Find where the given text appears and provide that cell's center as (X, Y) coordinate. 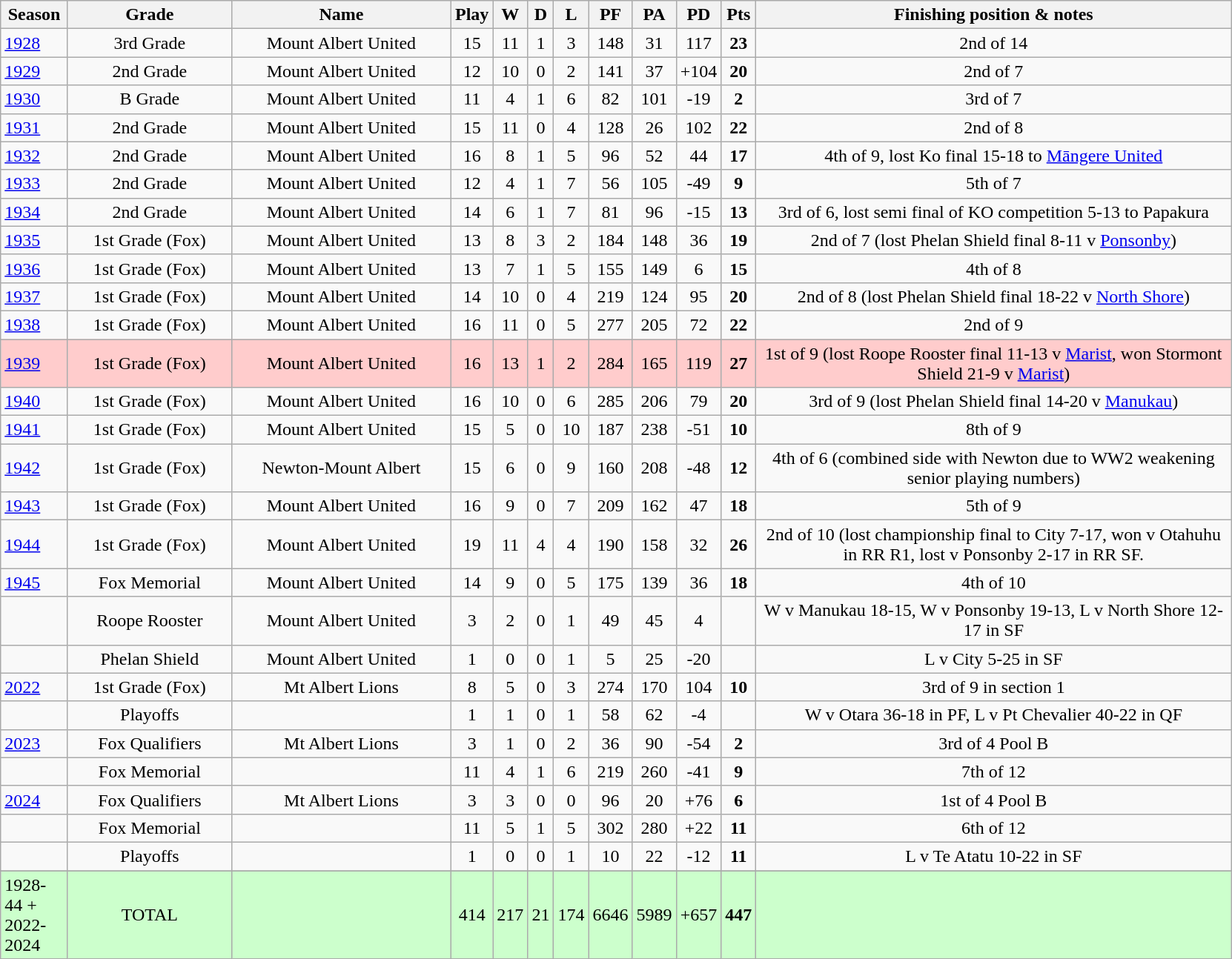
31 (654, 43)
2024 (34, 800)
1937 (34, 296)
5th of 7 (993, 184)
190 (611, 544)
2nd of 7 (lost Phelan Shield final 8-11 v Ponsonby) (993, 240)
5989 (654, 915)
1939 (34, 363)
1941 (34, 430)
2nd of 9 (993, 325)
165 (654, 363)
128 (611, 127)
-20 (698, 659)
3rd of 4 Pool B (993, 743)
101 (654, 99)
47 (698, 506)
L v Te Atatu 10-22 in SF (993, 856)
414 (471, 915)
1928-44 + 2022-2024 (34, 915)
4th of 8 (993, 268)
2023 (34, 743)
3rd Grade (150, 43)
PF (611, 15)
7th of 12 (993, 771)
174 (571, 915)
95 (698, 296)
81 (611, 212)
1930 (34, 99)
PA (654, 15)
25 (654, 659)
1931 (34, 127)
44 (698, 156)
284 (611, 363)
2nd of 8 (lost Phelan Shield final 18-22 v North Shore) (993, 296)
170 (654, 687)
+22 (698, 828)
+76 (698, 800)
Play (471, 15)
82 (611, 99)
4th of 10 (993, 583)
4th of 9, lost Ko final 15-18 to Māngere United (993, 156)
447 (738, 915)
1st of 4 Pool B (993, 800)
274 (611, 687)
W (510, 15)
-15 (698, 212)
105 (654, 184)
45 (654, 621)
Phelan Shield (150, 659)
D (541, 15)
1936 (34, 268)
149 (654, 268)
79 (698, 402)
Season (34, 15)
1932 (34, 156)
-41 (698, 771)
302 (611, 828)
3rd of 7 (993, 99)
1940 (34, 402)
277 (611, 325)
23 (738, 43)
90 (654, 743)
17 (738, 156)
208 (654, 468)
Finishing position & notes (993, 15)
285 (611, 402)
139 (654, 583)
37 (654, 71)
-54 (698, 743)
52 (654, 156)
27 (738, 363)
Newton-Mount Albert (341, 468)
62 (654, 715)
206 (654, 402)
1928 (34, 43)
58 (611, 715)
2nd of 14 (993, 43)
4th of 6 (combined side with Newton due to WW2 weakening senior playing numbers) (993, 468)
6646 (611, 915)
187 (611, 430)
+104 (698, 71)
280 (654, 828)
260 (654, 771)
1935 (34, 240)
1929 (34, 71)
184 (611, 240)
3rd of 9 (lost Phelan Shield final 14-20 v Manukau) (993, 402)
6th of 12 (993, 828)
238 (654, 430)
1st of 9 (lost Roope Rooster final 11-13 v Marist, won Stormont Shield 21-9 v Marist) (993, 363)
102 (698, 127)
W v Otara 36-18 in PF, L v Pt Chevalier 40-22 in QF (993, 715)
1942 (34, 468)
Name (341, 15)
2nd of 8 (993, 127)
3rd of 9 in section 1 (993, 687)
56 (611, 184)
2022 (34, 687)
119 (698, 363)
1933 (34, 184)
Pts (738, 15)
W v Manukau 18-15, W v Ponsonby 19-13, L v North Shore 12-17 in SF (993, 621)
-12 (698, 856)
141 (611, 71)
3rd of 6, lost semi final of KO competition 5-13 to Papakura (993, 212)
Grade (150, 15)
2nd of 7 (993, 71)
158 (654, 544)
21 (541, 915)
-4 (698, 715)
217 (510, 915)
-49 (698, 184)
124 (654, 296)
1945 (34, 583)
L (571, 15)
5th of 9 (993, 506)
-51 (698, 430)
1938 (34, 325)
+657 (698, 915)
2nd of 10 (lost championship final to City 7-17, won v Otahuhu in RR R1, lost v Ponsonby 2-17 in RR SF. (993, 544)
1944 (34, 544)
8th of 9 (993, 430)
175 (611, 583)
49 (611, 621)
205 (654, 325)
Roope Rooster (150, 621)
32 (698, 544)
PD (698, 15)
155 (611, 268)
-48 (698, 468)
104 (698, 687)
72 (698, 325)
117 (698, 43)
-19 (698, 99)
1943 (34, 506)
209 (611, 506)
B Grade (150, 99)
160 (611, 468)
L v City 5-25 in SF (993, 659)
1934 (34, 212)
TOTAL (150, 915)
162 (654, 506)
